Find where the given text appears and provide that cell's center as (x, y) coordinate. 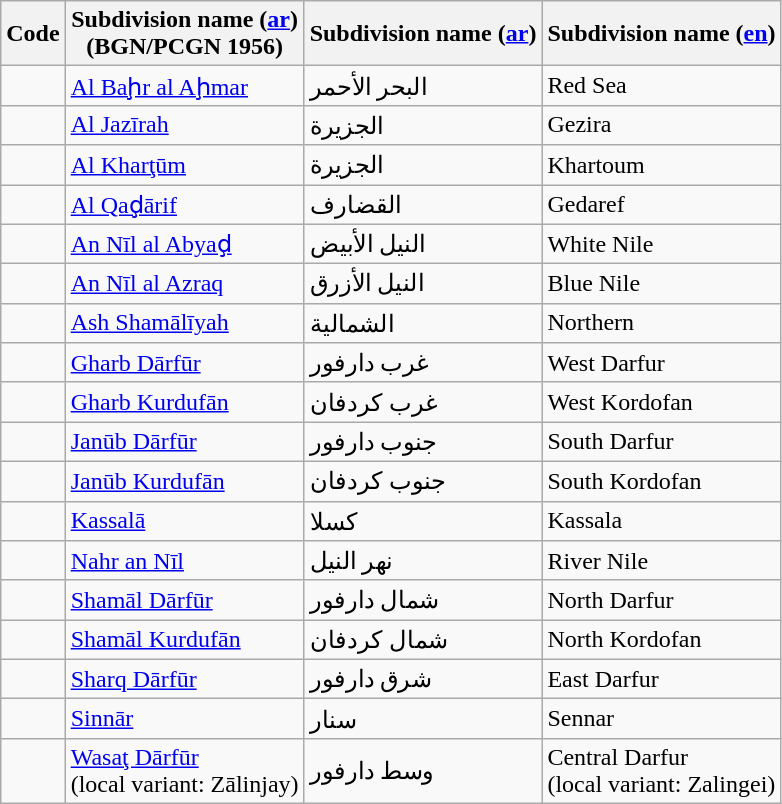
East Darfur (662, 679)
النيل الأبيض (423, 244)
North Kordofan (662, 640)
West Kordofan (662, 402)
غرب دارفور (423, 363)
Gedaref (662, 204)
Shamāl Kurdufān (184, 640)
Central Darfur(local variant: Zalingei) (662, 770)
Red Sea (662, 86)
Wasaţ Dārfūr(local variant: Zālinjay) (184, 770)
شمال دارفور (423, 600)
Ash Shamālīyah (184, 323)
نهر النيل (423, 561)
An Nīl al Abyaḑ (184, 244)
وسط دارفور (423, 770)
كسلا (423, 521)
البحر الأحمر (423, 86)
سنار (423, 719)
Gharb Dārfūr (184, 363)
South Darfur (662, 442)
القضارف (423, 204)
Sennar (662, 719)
North Darfur (662, 600)
West Darfur (662, 363)
White Nile (662, 244)
Kassala (662, 521)
Northern (662, 323)
النيل الأزرق (423, 284)
شمال كردفان (423, 640)
South Kordofan (662, 481)
Blue Nile (662, 284)
Nahr an Nīl (184, 561)
Subdivision name (ar) (423, 34)
Sharq Dārfūr (184, 679)
غرب كردفان (423, 402)
Khartoum (662, 165)
Shamāl Dārfūr (184, 600)
Gezira (662, 125)
An Nīl al Azraq (184, 284)
Janūb Dārfūr (184, 442)
Code (33, 34)
Sinnār (184, 719)
Janūb Kurdufān (184, 481)
شرق دارفور (423, 679)
Al Kharţūm (184, 165)
Subdivision name (en) (662, 34)
جنوب دارفور (423, 442)
River Nile (662, 561)
Al Jazīrah (184, 125)
الشمالية (423, 323)
Gharb Kurdufān (184, 402)
Kassalā (184, 521)
Subdivision name (ar)(BGN/PCGN 1956) (184, 34)
جنوب كردفان (423, 481)
Al Qaḑārif (184, 204)
Al Baḩr al Aḩmar (184, 86)
